From the cell containing the given text, extract its center point as (x, y) coordinate. 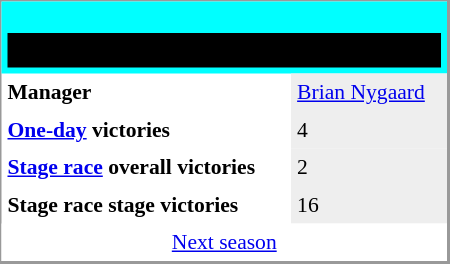
Manager (147, 93)
Next season (225, 243)
16 (369, 205)
Brian Nygaard (369, 93)
Stage race stage victories (147, 205)
Stage race overall victories (147, 167)
2 (369, 167)
4 (369, 130)
One-day victories (147, 130)
